Return the (x, y) coordinate for the center point of the cell that contains the specified text.  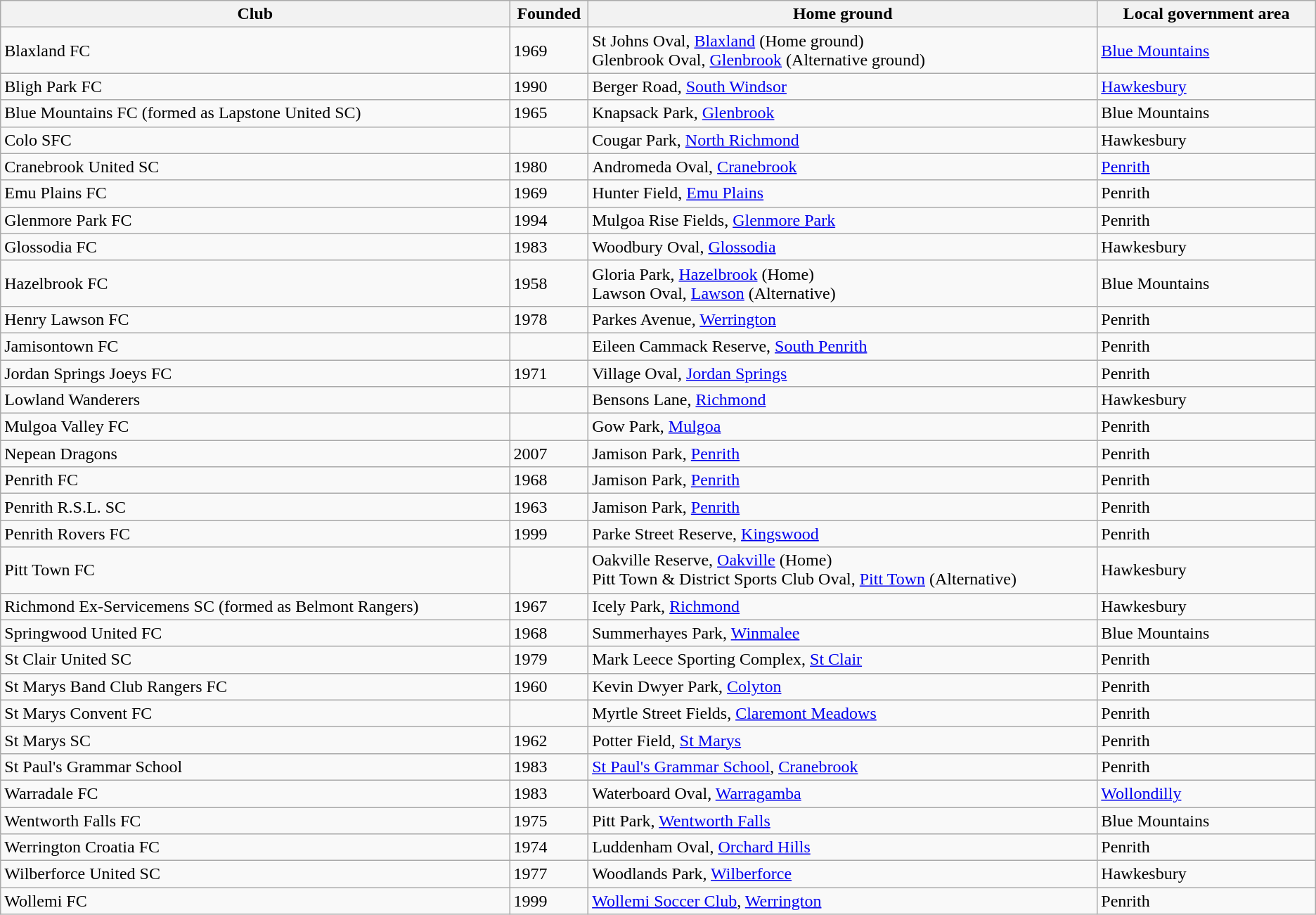
1978 (549, 319)
St Paul's Grammar School, Cranebrook (843, 767)
Wentworth Falls FC (255, 821)
Lowland Wanderers (255, 400)
St Marys Convent FC (255, 713)
1975 (549, 821)
St Marys Band Club Rangers FC (255, 686)
Woodlands Park, Wilberforce (843, 874)
1967 (549, 606)
Andromeda Oval, Cranebrook (843, 167)
Kevin Dwyer Park, Colyton (843, 686)
Pitt Park, Wentworth Falls (843, 821)
Wollemi FC (255, 901)
Berger Road, South Windsor (843, 87)
1974 (549, 847)
Glossodia FC (255, 247)
Jordan Springs Joeys FC (255, 373)
Jamisontown FC (255, 346)
1980 (549, 167)
Penrith R.S.L. SC (255, 507)
1971 (549, 373)
Hazelbrook FC (255, 283)
Werrington Croatia FC (255, 847)
Oakville Reserve, Oakville (Home) Pitt Town & District Sports Club Oval, Pitt Town (Alternative) (843, 570)
1960 (549, 686)
1990 (549, 87)
Wollondilly (1206, 793)
Gow Park, Mulgoa (843, 427)
Bensons Lane, Richmond (843, 400)
1963 (549, 507)
Club (255, 14)
1977 (549, 874)
Blaxland FC (255, 51)
Summerhayes Park, Winmalee (843, 633)
St Johns Oval, Blaxland (Home ground) Glenbrook Oval, Glenbrook (Alternative ground) (843, 51)
1965 (549, 113)
Cougar Park, North Richmond (843, 140)
Springwood United FC (255, 633)
Pitt Town FC (255, 570)
Luddenham Oval, Orchard Hills (843, 847)
Waterboard Oval, Warragamba (843, 793)
Bligh Park FC (255, 87)
Colo SFC (255, 140)
Cranebrook United SC (255, 167)
Wollemi Soccer Club, Werrington (843, 901)
Parke Street Reserve, Kingswood (843, 534)
1979 (549, 660)
Emu Plains FC (255, 193)
Penrith FC (255, 480)
Woodbury Oval, Glossodia (843, 247)
Icely Park, Richmond (843, 606)
Local government area (1206, 14)
St Marys SC (255, 740)
Wilberforce United SC (255, 874)
2007 (549, 454)
St Clair United SC (255, 660)
1958 (549, 283)
Parkes Avenue, Werrington (843, 319)
Glenmore Park FC (255, 220)
1994 (549, 220)
Mulgoa Rise Fields, Glenmore Park (843, 220)
Mulgoa Valley FC (255, 427)
Knapsack Park, Glenbrook (843, 113)
Village Oval, Jordan Springs (843, 373)
Henry Lawson FC (255, 319)
St Paul's Grammar School (255, 767)
Eileen Cammack Reserve, South Penrith (843, 346)
Nepean Dragons (255, 454)
Hunter Field, Emu Plains (843, 193)
Penrith Rovers FC (255, 534)
Potter Field, St Marys (843, 740)
Richmond Ex-Servicemens SC (formed as Belmont Rangers) (255, 606)
Mark Leece Sporting Complex, St Clair (843, 660)
Blue Mountains FC (formed as Lapstone United SC) (255, 113)
Founded (549, 14)
Warradale FC (255, 793)
Myrtle Street Fields, Claremont Meadows (843, 713)
Home ground (843, 14)
Gloria Park, Hazelbrook (Home) Lawson Oval, Lawson (Alternative) (843, 283)
1962 (549, 740)
